Output the [X, Y] coordinate of the center of the cell containing the given text.  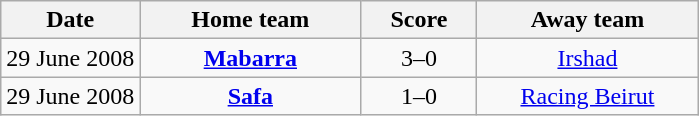
Safa [250, 96]
Racing Beirut [588, 96]
Score [419, 20]
Irshad [588, 58]
Home team [250, 20]
Away team [588, 20]
Date [70, 20]
3–0 [419, 58]
Mabarra [250, 58]
1–0 [419, 96]
